Search for the cell housing the specified text and yield its (x, y) center coordinate. 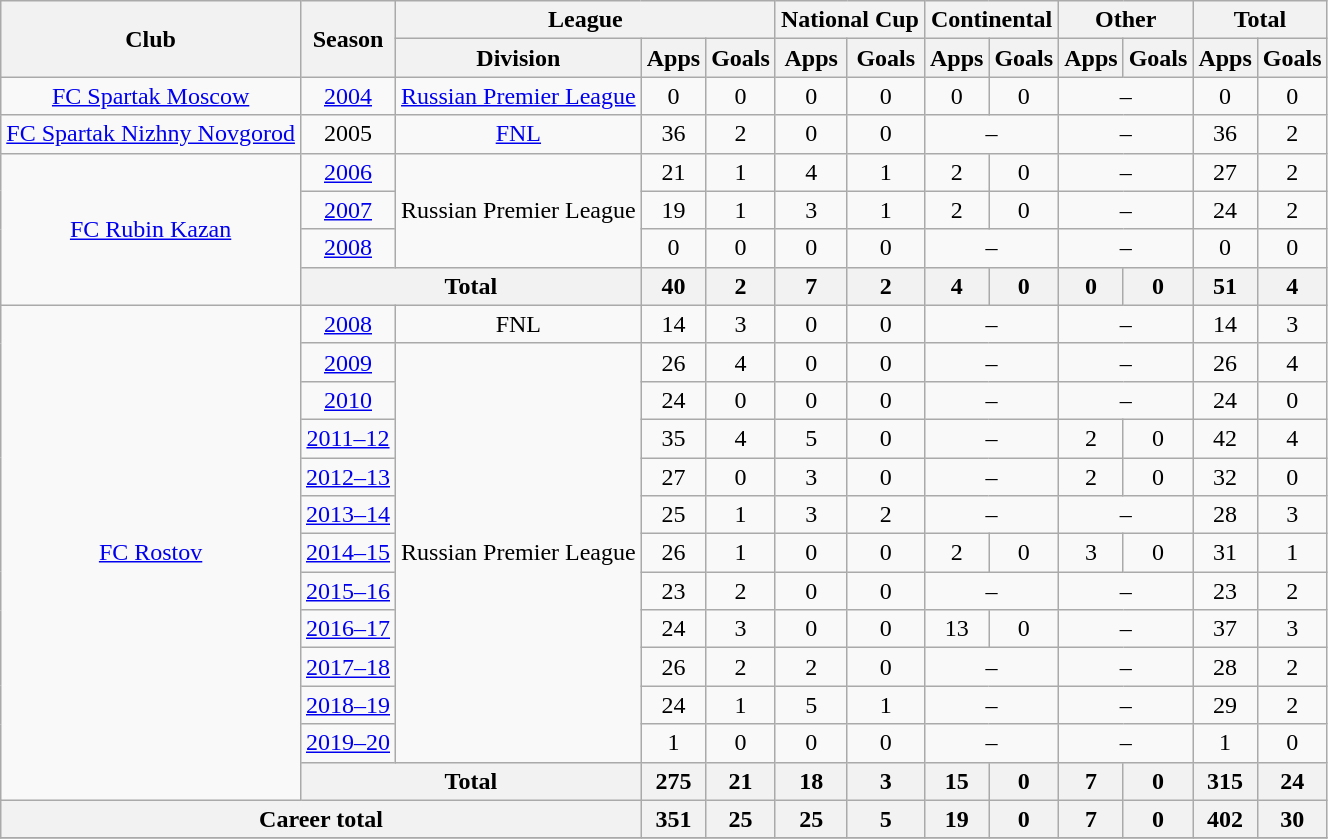
402 (1225, 819)
2009 (348, 362)
31 (1225, 553)
30 (1292, 819)
2007 (348, 210)
32 (1225, 477)
2012–13 (348, 477)
Division (519, 58)
2004 (348, 96)
29 (1225, 705)
Career total (321, 819)
42 (1225, 438)
35 (673, 438)
FC Rostov (151, 552)
2018–19 (348, 705)
Other (1126, 20)
2011–12 (348, 438)
2015–16 (348, 591)
2013–14 (348, 515)
National Cup (850, 20)
351 (673, 819)
275 (673, 781)
13 (956, 629)
FC Spartak Moscow (151, 96)
2006 (348, 172)
2005 (348, 134)
18 (811, 781)
40 (673, 286)
2010 (348, 400)
2019–20 (348, 743)
51 (1225, 286)
2016–17 (348, 629)
FC Spartak Nizhny Novgorod (151, 134)
15 (956, 781)
FC Rubin Kazan (151, 229)
2014–15 (348, 553)
Club (151, 39)
Continental (991, 20)
Season (348, 39)
37 (1225, 629)
League (586, 20)
2017–18 (348, 667)
315 (1225, 781)
